Locate the cell with the specified text and output its (X, Y) center coordinate. 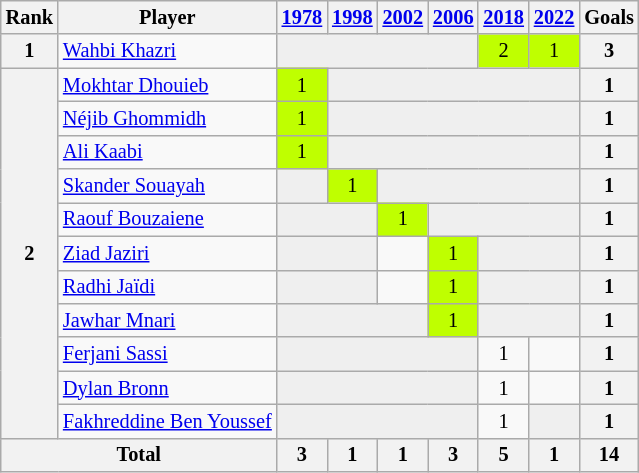
Mokhtar Dhouieb (168, 85)
Ferjani Sassi (168, 354)
Radhi Jaïdi (168, 287)
Skander Souayah (168, 186)
Wahbi Khazri (168, 51)
Ali Kaabi (168, 152)
Néjib Ghommidh (168, 118)
Total (139, 455)
Ziad Jaziri (168, 253)
1978 (302, 17)
Dylan Bronn (168, 388)
5 (503, 455)
Goals (609, 17)
Rank (30, 17)
2006 (453, 17)
Player (168, 17)
2002 (403, 17)
2018 (503, 17)
Fakhreddine Ben Youssef (168, 421)
1998 (352, 17)
2022 (554, 17)
Jawhar Mnari (168, 320)
Raouf Bouzaiene (168, 219)
14 (609, 455)
